Capture the cell that displays the provided text and extract its [X, Y] central coordinate. 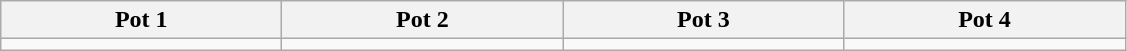
Pot 3 [704, 20]
Pot 2 [422, 20]
Pot 1 [142, 20]
Pot 4 [984, 20]
